Output the (X, Y) coordinate of the center of the cell containing the given text.  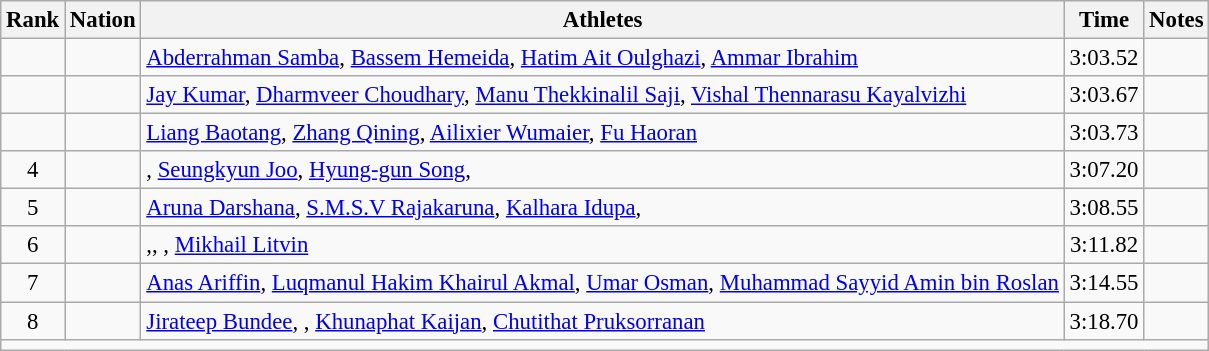
7 (33, 283)
Athletes (602, 20)
Rank (33, 20)
5 (33, 208)
Aruna Darshana, S.M.S.V Rajakaruna, Kalhara Idupa, (602, 208)
, Seungkyun Joo, Hyung-gun Song, (602, 170)
Time (1104, 20)
3:07.20 (1104, 170)
Anas Ariffin, Luqmanul Hakim Khairul Akmal, Umar Osman, Muhammad Sayyid Amin bin Roslan (602, 283)
6 (33, 245)
3:11.82 (1104, 245)
3:08.55 (1104, 208)
8 (33, 321)
3:03.52 (1104, 58)
,, , Mikhail Litvin (602, 245)
Jay Kumar, Dharmveer Choudhary, Manu Thekkinalil Saji, Vishal Thennarasu Kayalvizhi (602, 95)
3:18.70 (1104, 321)
3:03.73 (1104, 133)
3:14.55 (1104, 283)
Nation (103, 20)
4 (33, 170)
Notes (1176, 20)
Jirateep Bundee, , Khunaphat Kaijan, Chutithat Pruksorranan (602, 321)
Liang Baotang, Zhang Qining, Ailixier Wumaier, Fu Haoran (602, 133)
3:03.67 (1104, 95)
Abderrahman Samba, Bassem Hemeida, Hatim Ait Oulghazi, Ammar Ibrahim (602, 58)
